Return [X, Y] of the center of cell containing provided text 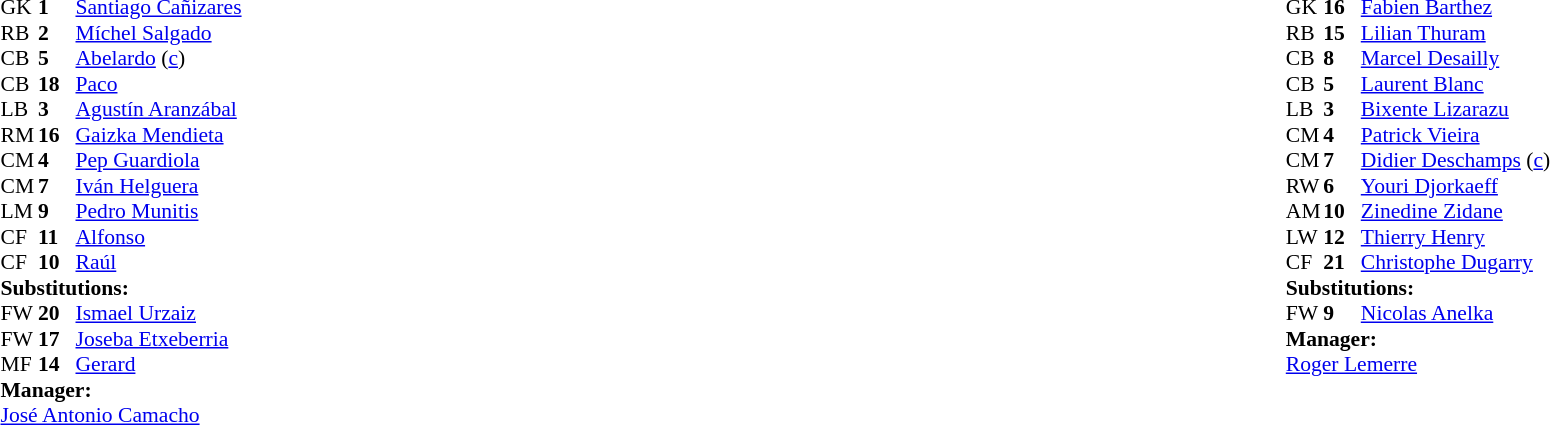
Gerard [159, 365]
RW [1305, 186]
Lilian Thuram [1456, 33]
Patrick Vieira [1456, 135]
21 [1342, 263]
LW [1305, 237]
Abelardo (c) [159, 59]
Marcel Desailly [1456, 59]
AM [1305, 211]
Gaizka Mendieta [159, 135]
RM [19, 135]
Bixente Lizarazu [1456, 109]
Zinedine Zidane [1456, 211]
Youri Djorkaeff [1456, 186]
Laurent Blanc [1456, 84]
16 [57, 135]
LM [19, 211]
Joseba Etxeberria [159, 339]
Didier Deschamps (c) [1456, 161]
Roger Lemerre [1418, 365]
Pedro Munitis [159, 211]
Míchel Salgado [159, 33]
12 [1342, 237]
Raúl [159, 263]
18 [57, 84]
15 [1342, 33]
Iván Helguera [159, 186]
Thierry Henry [1456, 237]
8 [1342, 59]
Paco [159, 84]
Nicolas Anelka [1456, 313]
2 [57, 33]
17 [57, 339]
20 [57, 313]
11 [57, 237]
Ismael Urzaiz [159, 313]
6 [1342, 186]
Alfonso [159, 237]
Pep Guardiola [159, 161]
14 [57, 365]
Agustín Aranzábal [159, 109]
MF [19, 365]
Christophe Dugarry [1456, 263]
